Output the [x, y] coordinate of the center of the cell containing the given text.  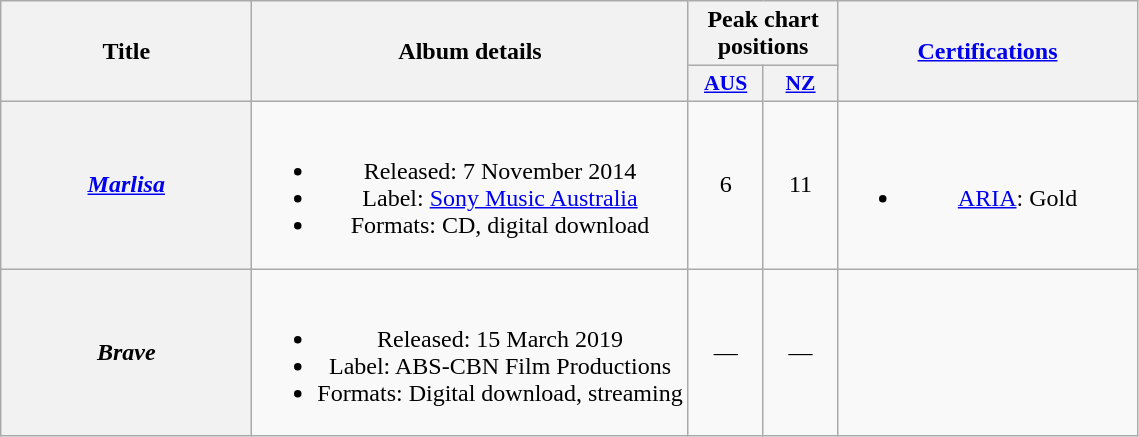
Title [126, 52]
11 [800, 184]
Peak chart positions [763, 34]
AUS [726, 84]
Album details [470, 52]
NZ [800, 84]
Certifications [988, 52]
Marlisa [126, 184]
Released: 15 March 2019Label: ABS-CBN Film ProductionsFormats: Digital download, streaming [470, 352]
Brave [126, 352]
Released: 7 November 2014Label: Sony Music AustraliaFormats: CD, digital download [470, 184]
ARIA: Gold [988, 184]
6 [726, 184]
